Search for the cell housing the specified text and yield its (x, y) center coordinate. 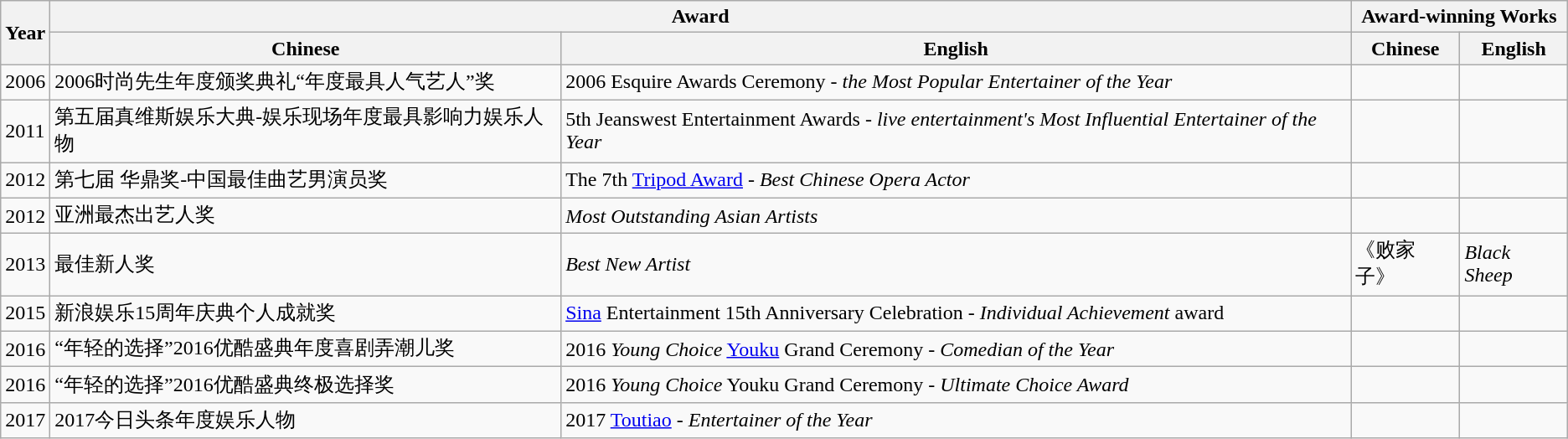
新浪娱乐15周年庆典个人成就奖 (306, 313)
The 7th Tripod Award - Best Chinese Opera Actor (957, 181)
亚洲最杰出艺人奖 (306, 216)
2017今日头条年度娱乐人物 (306, 421)
2013 (25, 265)
2011 (25, 131)
2017 Toutiao - Entertainer of the Year (957, 421)
2006 (25, 82)
Award-winning Works (1459, 17)
第五届真维斯娱乐大典-娱乐现场年度最具影响力娱乐人物 (306, 131)
5th Jeanswest Entertainment Awards - live entertainment's Most Influential Entertainer of the Year (957, 131)
《败家子》 (1406, 265)
Best New Artist (957, 265)
2016 Young Choice Youku Grand Ceremony - Comedian of the Year (957, 349)
2015 (25, 313)
第七届 华鼎奖-中国最佳曲艺男演员奖 (306, 181)
2016 Young Choice Youku Grand Ceremony - Ultimate Choice Award (957, 385)
Sina Entertainment 15th Anniversary Celebration - Individual Achievement award (957, 313)
Award (700, 17)
2006 Esquire Awards Ceremony - the Most Popular Entertainer of the Year (957, 82)
Black Sheep (1514, 265)
Most Outstanding Asian Artists (957, 216)
2017 (25, 421)
2006时尚先生年度颁奖典礼“年度最具人气艺人”奖 (306, 82)
“年轻的选择”2016优酷盛典年度喜剧弄潮儿奖 (306, 349)
Year (25, 33)
“年轻的选择”2016优酷盛典终极选择奖 (306, 385)
最佳新人奖 (306, 265)
